Identify which cell holds the provided text, then report its [x, y] central coordinate. 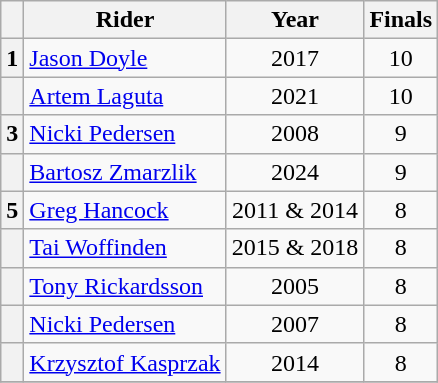
2024 [295, 172]
2008 [295, 134]
Greg Hancock [125, 210]
1 [12, 58]
Tony Rickardsson [125, 286]
2005 [295, 286]
3 [12, 134]
Artem Laguta [125, 96]
Year [295, 20]
2011 & 2014 [295, 210]
Tai Woffinden [125, 248]
2017 [295, 58]
Finals [401, 20]
Jason Doyle [125, 58]
Krzysztof Kasprzak [125, 362]
2015 & 2018 [295, 248]
5 [12, 210]
2021 [295, 96]
Rider [125, 20]
2007 [295, 324]
2014 [295, 362]
Bartosz Zmarzlik [125, 172]
